Scan for the cell matching the given text and deliver its [X, Y] coordinate at center. 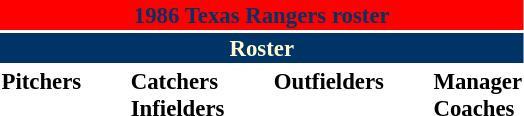
Roster [262, 48]
1986 Texas Rangers roster [262, 15]
